Pinpoint the cell where the given text exists, returning its (x, y) midpoint coordinate. 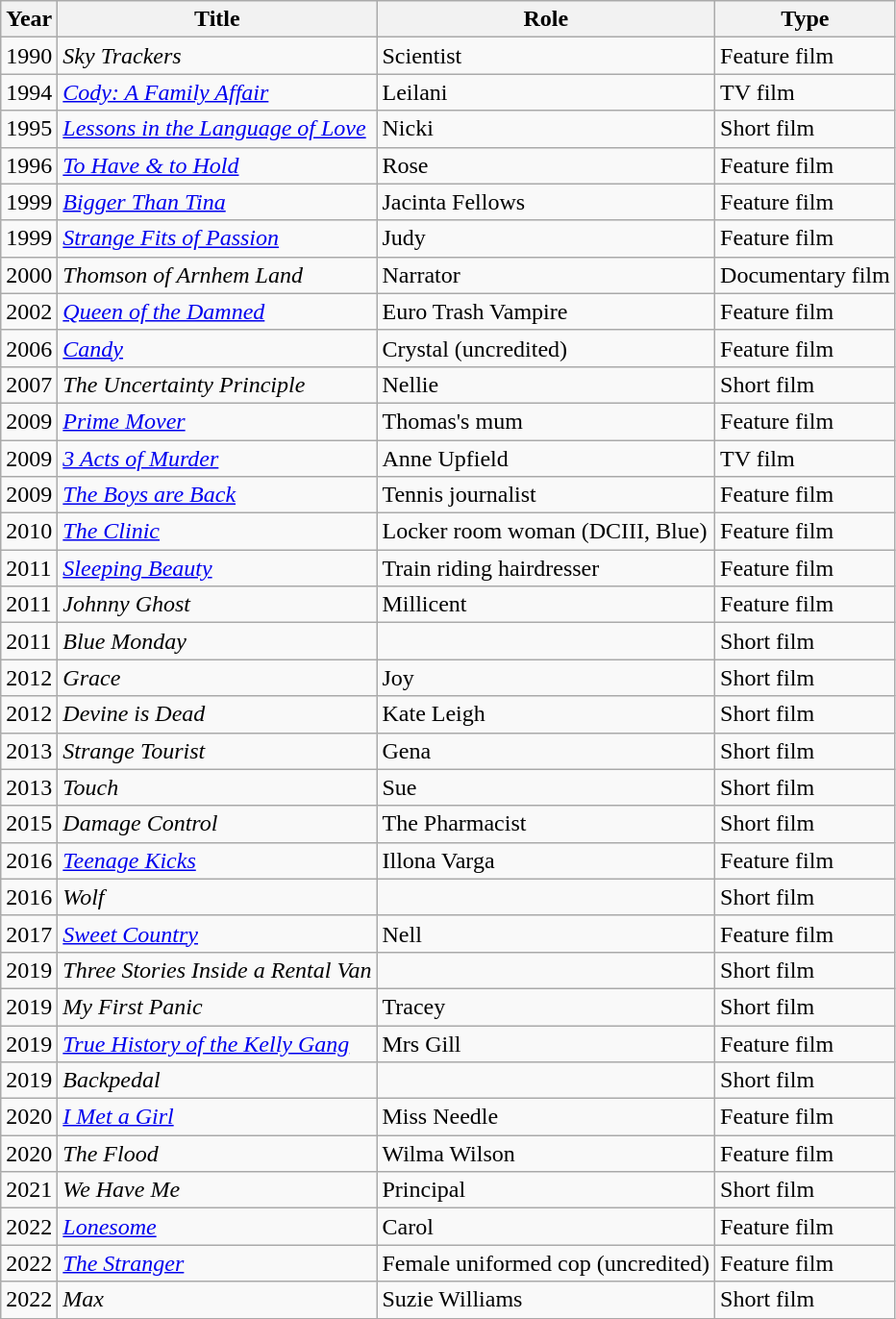
2006 (29, 348)
Type (806, 19)
2015 (29, 824)
Max (217, 1300)
1995 (29, 129)
My First Panic (217, 1007)
Strange Fits of Passion (217, 238)
We Have Me (217, 1190)
True History of the Kelly Gang (217, 1043)
Queen of the Damned (217, 311)
Judy (546, 238)
Illona Varga (546, 860)
1990 (29, 56)
Devine is Dead (217, 714)
Miss Needle (546, 1117)
Lessons in the Language of Love (217, 129)
Bigger Than Tina (217, 202)
Year (29, 19)
Damage Control (217, 824)
Anne Upfield (546, 459)
Sweet Country (217, 933)
The Pharmacist (546, 824)
The Flood (217, 1154)
2017 (29, 933)
Teenage Kicks (217, 860)
Role (546, 19)
Tracey (546, 1007)
Scientist (546, 56)
Lonesome (217, 1227)
Narrator (546, 275)
Nellie (546, 385)
Euro Trash Vampire (546, 311)
Grace (217, 678)
2000 (29, 275)
Joy (546, 678)
Documentary film (806, 275)
Thomas's mum (546, 421)
To Have & to Hold (217, 165)
Johnny Ghost (217, 605)
Mrs Gill (546, 1043)
Thomson of Arnhem Land (217, 275)
I Met a Girl (217, 1117)
The Boys are Back (217, 495)
Nicki (546, 129)
Kate Leigh (546, 714)
1996 (29, 165)
Wolf (217, 897)
Strange Tourist (217, 751)
Nell (546, 933)
Gena (546, 751)
2002 (29, 311)
Wilma Wilson (546, 1154)
Carol (546, 1227)
Jacinta Fellows (546, 202)
Crystal (uncredited) (546, 348)
Cody: A Family Affair (217, 92)
Leilani (546, 92)
Sue (546, 787)
The Stranger (217, 1263)
2021 (29, 1190)
Candy (217, 348)
Three Stories Inside a Rental Van (217, 970)
Prime Mover (217, 421)
The Uncertainty Principle (217, 385)
Rose (546, 165)
Female uniformed cop (uncredited) (546, 1263)
Train riding hairdresser (546, 568)
Backpedal (217, 1081)
1994 (29, 92)
Sky Trackers (217, 56)
Principal (546, 1190)
2010 (29, 532)
Title (217, 19)
Tennis journalist (546, 495)
Sleeping Beauty (217, 568)
Blue Monday (217, 641)
Touch (217, 787)
3 Acts of Murder (217, 459)
The Clinic (217, 532)
Millicent (546, 605)
Locker room woman (DCIII, Blue) (546, 532)
2007 (29, 385)
Suzie Williams (546, 1300)
